Pinpoint the cell where the given text exists, returning its (X, Y) midpoint coordinate. 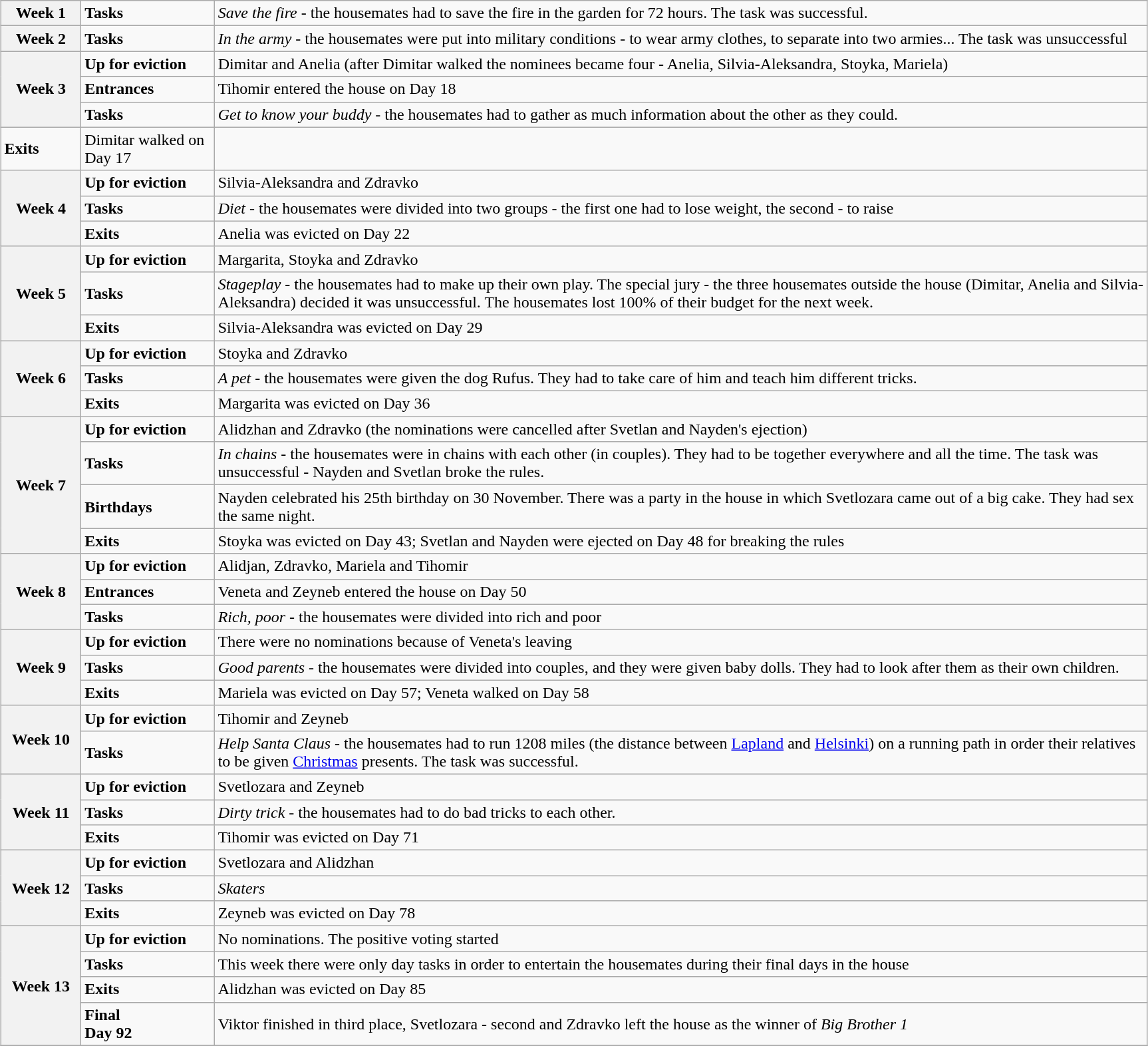
Good parents - the housemates were divided into couples, and they were given baby dolls. They had to look after them as their own children. (681, 667)
Anelia was evicted on Day 22 (681, 234)
This week there were only day tasks in order to entertain the housemates during their final days in the house (681, 964)
Dirty trick - the housemates had to do bad tricks to each other. (681, 812)
Week 3 (41, 89)
Week 1 (41, 13)
Alidzhan and Zdravko (the nominations were cancelled after Svetlan and Nayden's ejection) (681, 429)
Margarita, Stoyka and Zdravko (681, 259)
Tihomir and Zeyneb (681, 718)
Mariela was evicted on Day 57; Veneta walked on Day 58 (681, 693)
Veneta and Zeyneb entered the house on Day 50 (681, 592)
Week 2 (41, 39)
Stoyka was evicted on Day 43; Svetlan and Nayden were ejected on Day 48 for breaking the rules (681, 541)
A pet - the housemates were given the dog Rufus. They had to take care of him and teach him different tricks. (681, 379)
Alidzhan was evicted on Day 85 (681, 989)
Rich, poor - the housemates were divided into rich and poor (681, 617)
Stoyka and Zdravko (681, 353)
Week 13 (41, 986)
Silvia-Aleksandra and Zdravko (681, 183)
Week 4 (41, 208)
Week 7 (41, 485)
Week 11 (41, 812)
Birthdays (148, 507)
Viktor finished in third place, Svetlozara - second and Zdravko left the house as the winner of Big Brother 1 (681, 1023)
Svetlozara and Zeyneb (681, 786)
Week 12 (41, 888)
Week 10 (41, 740)
FinalDay 92 (148, 1023)
No nominations. The positive voting started (681, 939)
Tihomir was evicted on Day 71 (681, 838)
Alidjan, Zdravko, Mariela and Tihomir (681, 566)
Dimitar and Anelia (after Dimitar walked the nominees became four - Anelia, Silvia-Aleksandra, Stoyka, Mariela) (681, 64)
Margarita was evicted on Day 36 (681, 404)
Week 6 (41, 379)
Tihomir entered the house on Day 18 (681, 89)
Svetlozara and Alidzhan (681, 863)
Week 9 (41, 667)
Get to know your buddy - the housemates had to gather as much information about the other as they could. (681, 114)
Silvia-Aleksandra was evicted on Day 29 (681, 327)
There were no nominations because of Veneta's leaving (681, 642)
Diet - the housemates were divided into two groups - the first one had to lose weight, the second - to raise (681, 208)
In the army - the housemates were put into military conditions - to wear army clothes, to separate into two armies... The task was unsuccessful (681, 39)
Week 5 (41, 293)
Dimitar walked on Day 17 (148, 149)
Skaters (681, 888)
Zeyneb was evicted on Day 78 (681, 914)
Week 8 (41, 592)
Save the fire - the housemates had to save the fire in the garden for 72 hours. The task was successful. (681, 13)
